Extract the [x, y] coordinate from the center of the cell holding the provided text.  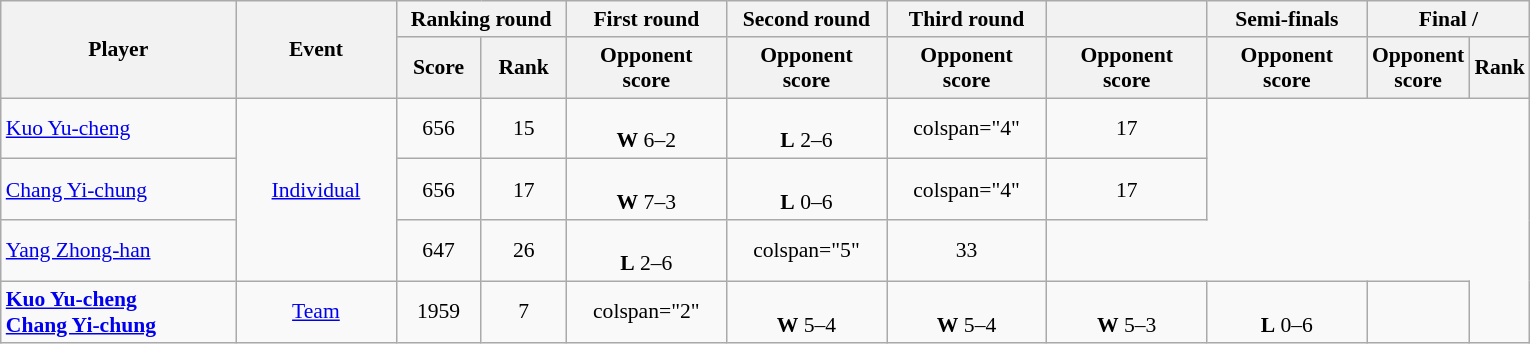
Kuo Yu-chengChang Yi-chung [118, 312]
Team [316, 312]
Player [118, 50]
Event [316, 50]
W 7–3 [646, 190]
Kuo Yu-cheng [118, 128]
26 [524, 250]
7 [524, 312]
1959 [438, 312]
First round [646, 19]
Third round [966, 19]
Individual [316, 190]
Yang Zhong-han [118, 250]
Final / [1448, 19]
33 [966, 250]
W 5–3 [1127, 312]
Ranking round [481, 19]
15 [524, 128]
Second round [806, 19]
W 6–2 [646, 128]
647 [438, 250]
Score [438, 68]
Semi-finals [1287, 19]
colspan="2" [646, 312]
colspan="5" [806, 250]
Chang Yi-chung [118, 190]
